Locate the cell with the specified text and output its (X, Y) center coordinate. 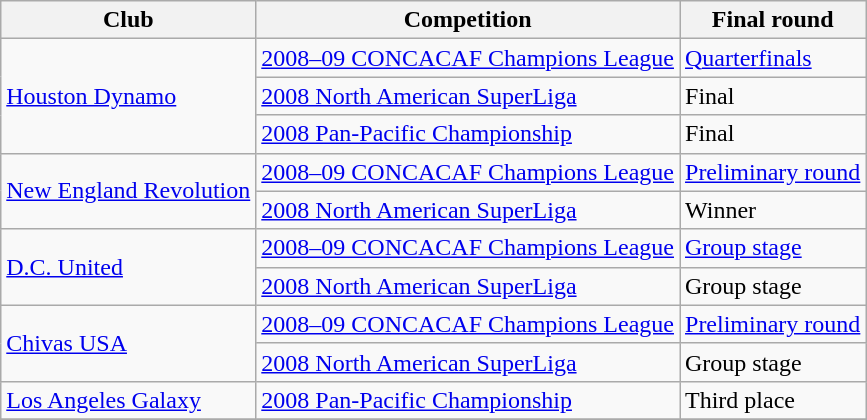
Houston Dynamo (128, 96)
New England Revolution (128, 191)
Chivas USA (128, 343)
D.C. United (128, 267)
Los Angeles Galaxy (128, 400)
Third place (773, 400)
Winner (773, 210)
Club (128, 20)
Final round (773, 20)
Quarterfinals (773, 58)
Competition (468, 20)
